Find where the given text appears and provide that cell's center as [X, Y] coordinate. 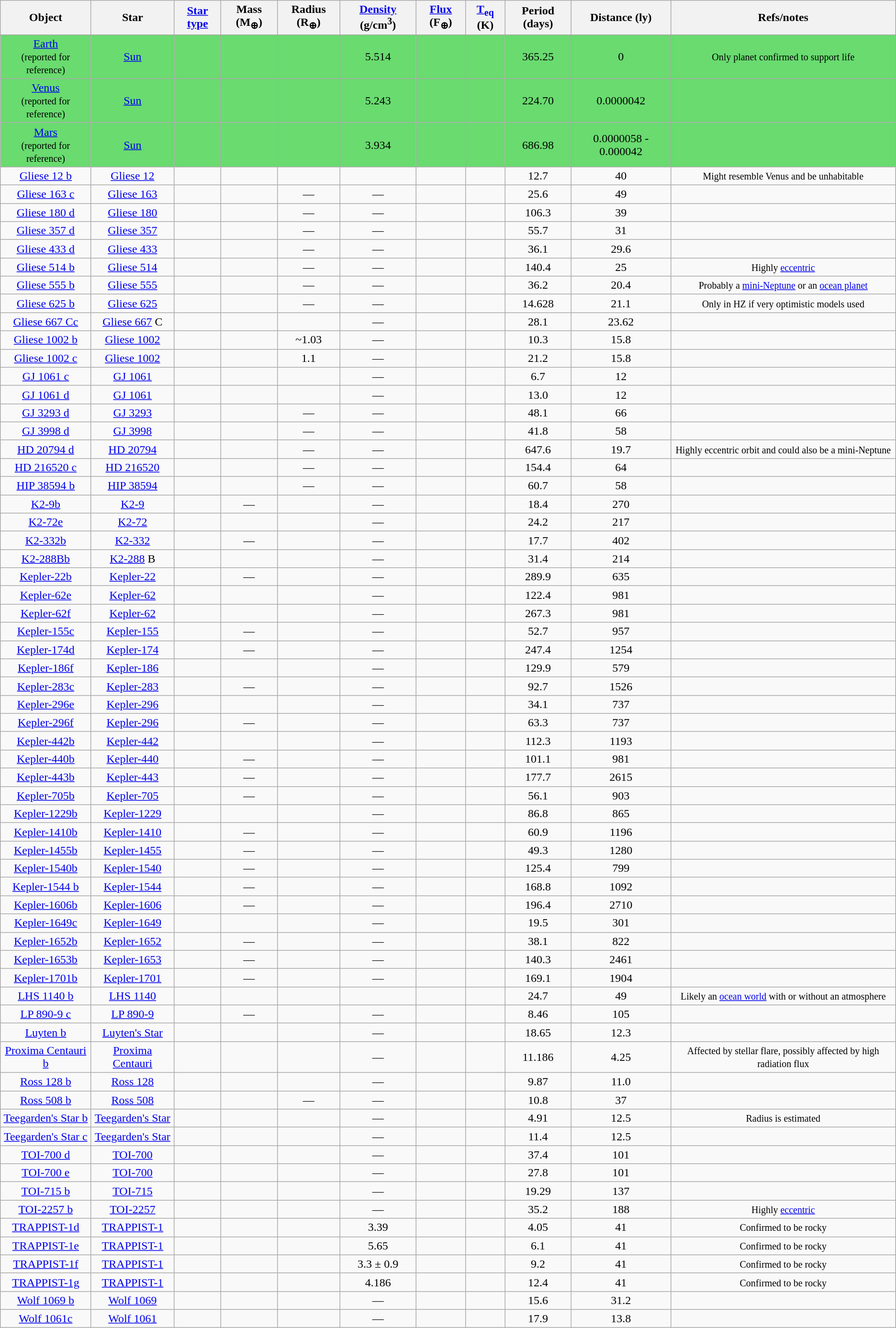
11.4 [538, 1137]
Ross 508 b [46, 1100]
154.4 [538, 467]
40 [621, 176]
5.243 [378, 101]
270 [621, 504]
Gliese 357 d [46, 231]
Gliese 12 [133, 176]
579 [621, 668]
267.3 [538, 613]
48.1 [538, 413]
GJ 3998 d [46, 431]
Gliese 1002 c [46, 358]
Refs/notes [783, 18]
1254 [621, 650]
1526 [621, 686]
HD 216520 [133, 467]
Gliese 357 [133, 231]
92.7 [538, 686]
11.0 [621, 1082]
Probably a mini-Neptune or an ocean planet [783, 285]
Kepler-705b [46, 796]
HD 20794 [133, 449]
Flux (F⊕) [441, 18]
105 [621, 1014]
13.0 [538, 394]
25 [621, 267]
Density (g/cm3) [378, 18]
Proxima Centauri [133, 1057]
402 [621, 540]
Wolf 1061c [46, 1318]
Kepler-186 [133, 668]
Earth(reported for reference) [46, 56]
Kepler-1455b [46, 850]
60.9 [538, 832]
14.628 [538, 304]
Kepler-1701 [133, 978]
Kepler-186f [46, 668]
Kepler-440 [133, 759]
10.8 [538, 1100]
17.7 [538, 540]
Might resemble Venus and be unhabitable [783, 176]
Mass (M⊕) [249, 18]
Kepler-1701b [46, 978]
Gliese 180 [133, 213]
217 [621, 522]
Kepler-1410 [133, 832]
301 [621, 923]
4.05 [538, 1227]
Gliese 180 d [46, 213]
41.8 [538, 431]
TOI-700 d [46, 1155]
52.7 [538, 631]
4.91 [538, 1118]
3.3 ± 0.9 [378, 1264]
365.25 [538, 56]
822 [621, 941]
66 [621, 413]
Gliese 667 Cc [46, 322]
214 [621, 559]
Kepler-1653 [133, 959]
4.25 [621, 1057]
188 [621, 1209]
~1.03 [308, 340]
865 [621, 814]
TRAPPIST-1g [46, 1282]
Kepler-705 [133, 796]
HIP 38594 b [46, 486]
Gliese 625 [133, 304]
Kepler-1540b [46, 868]
24.7 [538, 996]
Gliese 433 [133, 249]
101.1 [538, 759]
168.8 [538, 887]
Ross 128 b [46, 1082]
Affected by stellar flare, possibly affected by high radiation flux [783, 1057]
2615 [621, 777]
35.2 [538, 1209]
TRAPPIST-1f [46, 1264]
Wolf 1061 [133, 1318]
15.6 [538, 1300]
686.98 [538, 145]
12.3 [621, 1032]
Gliese 433 d [46, 249]
129.9 [538, 668]
Teegarden's Star c [46, 1137]
6.1 [538, 1246]
GJ 3293 d [46, 413]
HD 216520 c [46, 467]
Star [133, 18]
31.4 [538, 559]
21.2 [538, 358]
Kepler-22 [133, 577]
6.7 [538, 376]
9.2 [538, 1264]
1904 [621, 978]
12.7 [538, 176]
LHS 1140 [133, 996]
LP 890-9 c [46, 1014]
36.2 [538, 285]
Only in HZ if very optimistic models used [783, 304]
177.7 [538, 777]
13.8 [621, 1318]
1196 [621, 832]
Kepler-1544 b [46, 887]
Kepler-440b [46, 759]
Highly eccentric orbit and could also be a mini-Neptune [783, 449]
1280 [621, 850]
125.4 [538, 868]
196.4 [538, 905]
23.62 [621, 322]
GJ 3998 [133, 431]
Kepler-155c [46, 631]
31 [621, 231]
37.4 [538, 1155]
647.6 [538, 449]
Kepler-1410b [46, 832]
63.3 [538, 722]
17.9 [538, 1318]
19.29 [538, 1191]
27.8 [538, 1173]
Period (days) [538, 18]
Ross 128 [133, 1082]
2710 [621, 905]
24.2 [538, 522]
Likely an ocean world with or without an atmosphere [783, 996]
86.8 [538, 814]
Distance (ly) [621, 18]
Kepler-443 [133, 777]
Kepler-22b [46, 577]
Star type [198, 18]
Radius is estimated [783, 1118]
TOI-2257 [133, 1209]
Gliese 163 [133, 194]
Kepler-1455 [133, 850]
0 [621, 56]
21.1 [621, 304]
Teq (K) [485, 18]
10.3 [538, 340]
169.1 [538, 978]
1092 [621, 887]
Kepler-1606b [46, 905]
Kepler-1649c [46, 923]
K2-288 B [133, 559]
Kepler-1540 [133, 868]
140.3 [538, 959]
Gliese 1002 b [46, 340]
140.4 [538, 267]
224.70 [538, 101]
20.4 [621, 285]
3.934 [378, 145]
Kepler-1652 [133, 941]
HD 20794 d [46, 449]
Gliese 514 b [46, 267]
0.0000042 [621, 101]
5.514 [378, 56]
29.6 [621, 249]
25.6 [538, 194]
Kepler-283c [46, 686]
Gliese 514 [133, 267]
112.3 [538, 741]
36.1 [538, 249]
12.4 [538, 1282]
Gliese 555 b [46, 285]
Kepler-1229 [133, 814]
1193 [621, 741]
K2-288Bb [46, 559]
799 [621, 868]
2461 [621, 959]
TOI-700 e [46, 1173]
TOI-715 b [46, 1191]
K2-332b [46, 540]
TRAPPIST-1e [46, 1246]
Only planet confirmed to support life [783, 56]
Kepler-296e [46, 704]
Kepler-1649 [133, 923]
55.7 [538, 231]
Kepler-442b [46, 741]
64 [621, 467]
Kepler-1544 [133, 887]
4.186 [378, 1282]
247.4 [538, 650]
Kepler-283 [133, 686]
K2-72e [46, 522]
Kepler-442 [133, 741]
137 [621, 1191]
9.87 [538, 1082]
Luyten b [46, 1032]
37 [621, 1100]
18.65 [538, 1032]
GJ 3293 [133, 413]
K2-332 [133, 540]
K2-9 [133, 504]
18.4 [538, 504]
Teegarden's Star b [46, 1118]
38.1 [538, 941]
1.1 [308, 358]
HIP 38594 [133, 486]
Proxima Centauri b [46, 1057]
LHS 1140 b [46, 996]
28.1 [538, 322]
31.2 [621, 1300]
Kepler-1653b [46, 959]
56.1 [538, 796]
TOI-715 [133, 1191]
Kepler-174d [46, 650]
8.46 [538, 1014]
Gliese 12 b [46, 176]
0.0000058 - 0.000042 [621, 145]
Wolf 1069 [133, 1300]
TRAPPIST-1d [46, 1227]
11.186 [538, 1057]
Kepler-1652b [46, 941]
106.3 [538, 213]
Gliese 163 c [46, 194]
19.7 [621, 449]
Venus(reported for reference) [46, 101]
3.39 [378, 1227]
Radius (R⊕) [308, 18]
LP 890-9 [133, 1014]
Luyten's Star [133, 1032]
903 [621, 796]
Kepler-62e [46, 595]
Kepler-62f [46, 613]
60.7 [538, 486]
39 [621, 213]
GJ 1061 c [46, 376]
122.4 [538, 595]
Ross 508 [133, 1100]
Kepler-1229b [46, 814]
289.9 [538, 577]
TOI-2257 b [46, 1209]
5.65 [378, 1246]
K2-9b [46, 504]
957 [621, 631]
Gliese 625 b [46, 304]
Wolf 1069 b [46, 1300]
19.5 [538, 923]
Gliese 555 [133, 285]
Kepler-1606 [133, 905]
49.3 [538, 850]
Mars(reported for reference) [46, 145]
Kepler-296f [46, 722]
635 [621, 577]
34.1 [538, 704]
Kepler-155 [133, 631]
Kepler-174 [133, 650]
K2-72 [133, 522]
GJ 1061 d [46, 394]
Gliese 667 C [133, 322]
Object [46, 18]
Kepler-443b [46, 777]
